Find where the given text appears and provide that cell's center as (X, Y) coordinate. 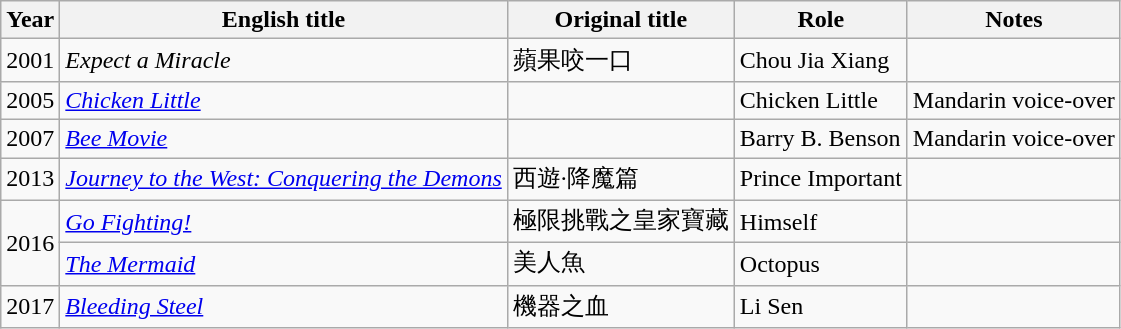
Prince Important (820, 180)
2001 (30, 60)
Chou Jia Xiang (820, 60)
Expect a Miracle (284, 60)
2005 (30, 100)
2007 (30, 138)
The Mermaid (284, 264)
Barry B. Benson (820, 138)
2013 (30, 180)
2016 (30, 242)
西遊·降魔篇 (620, 180)
2017 (30, 306)
Role (820, 20)
Go Fighting! (284, 222)
機器之血 (620, 306)
蘋果咬一口 (620, 60)
極限挑戰之皇家寶藏 (620, 222)
English title (284, 20)
Bleeding Steel (284, 306)
Original title (620, 20)
Journey to the West: Conquering the Demons (284, 180)
Octopus (820, 264)
Li Sen (820, 306)
Year (30, 20)
Himself (820, 222)
美人魚 (620, 264)
Notes (1014, 20)
Bee Movie (284, 138)
